Scan for the cell matching the given text and deliver its (x, y) coordinate at center. 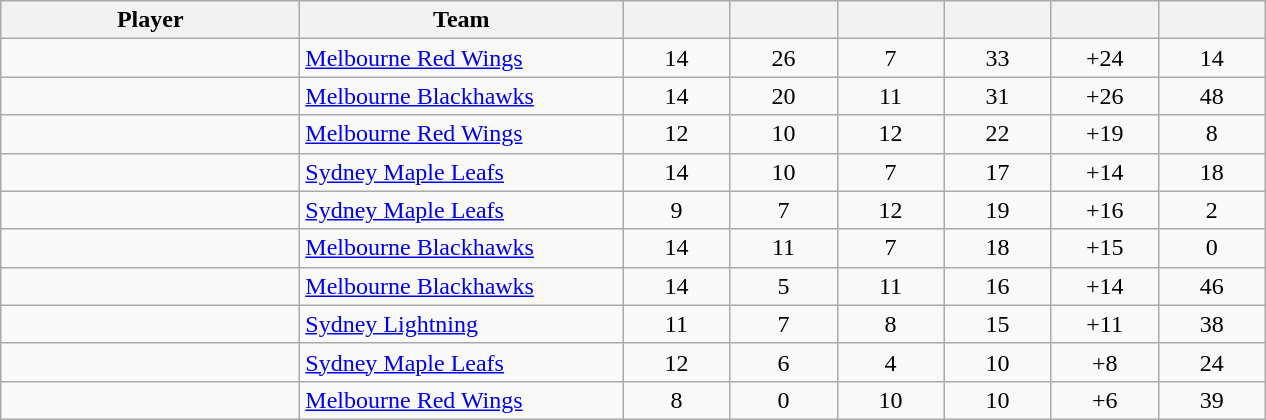
+15 (1104, 248)
+19 (1104, 134)
24 (1212, 362)
+24 (1104, 58)
39 (1212, 400)
+11 (1104, 324)
4 (890, 362)
31 (998, 96)
16 (998, 286)
+26 (1104, 96)
+6 (1104, 400)
48 (1212, 96)
5 (784, 286)
+16 (1104, 210)
+8 (1104, 362)
Team (462, 20)
9 (676, 210)
6 (784, 362)
26 (784, 58)
46 (1212, 286)
15 (998, 324)
20 (784, 96)
19 (998, 210)
2 (1212, 210)
17 (998, 172)
22 (998, 134)
Sydney Lightning (462, 324)
33 (998, 58)
38 (1212, 324)
Player (150, 20)
